For the text-containing cell, return its midpoint in (X, Y) coordinate format. 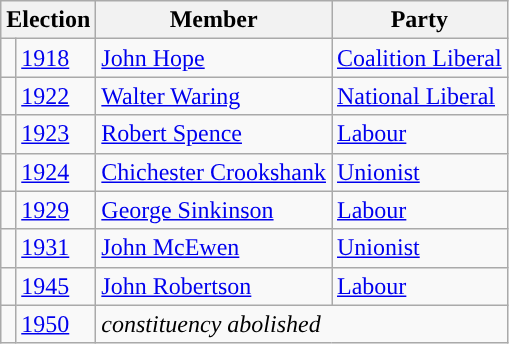
Chichester Crookshank (214, 172)
John Hope (214, 58)
1922 (56, 96)
John Robertson (214, 286)
constituency abolished (302, 324)
Walter Waring (214, 96)
1945 (56, 286)
Election (48, 20)
John McEwen (214, 248)
1918 (56, 58)
1929 (56, 210)
1924 (56, 172)
Member (214, 20)
1923 (56, 134)
1950 (56, 324)
Robert Spence (214, 134)
1931 (56, 248)
National Liberal (420, 96)
Party (420, 20)
Coalition Liberal (420, 58)
George Sinkinson (214, 210)
